Search for the cell housing the specified text and yield its (x, y) center coordinate. 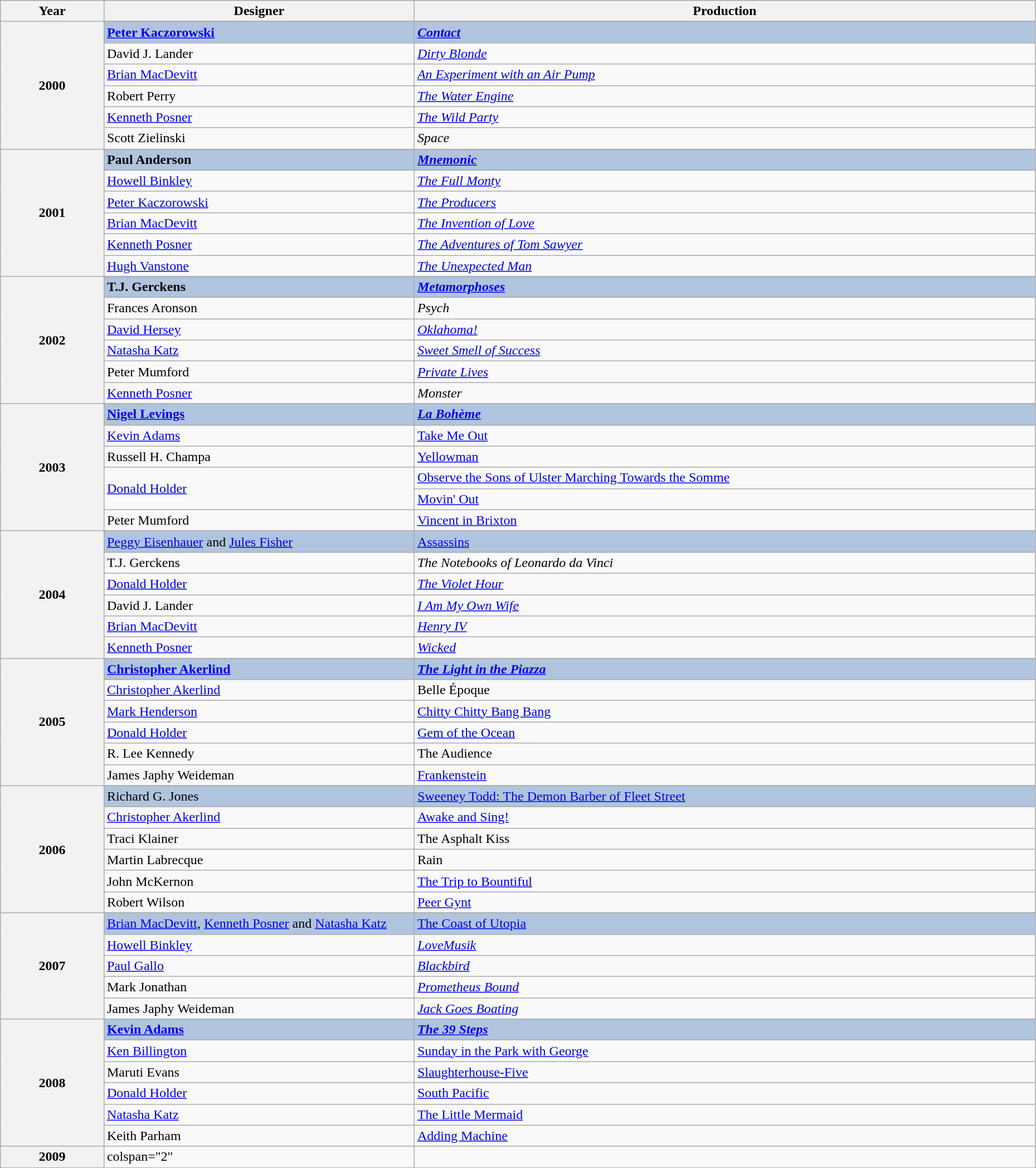
The Producers (724, 202)
Gem of the Ocean (724, 733)
Sunday in the Park with George (724, 1051)
Nigel Levings (259, 414)
Take Me Out (724, 435)
Robert Perry (259, 96)
The Trip to Bountiful (724, 881)
Jack Goes Boating (724, 1009)
R. Lee Kennedy (259, 754)
Slaughterhouse-Five (724, 1072)
2005 (52, 722)
Belle Époque (724, 690)
Vincent in Brixton (724, 520)
The Violet Hour (724, 584)
2001 (52, 212)
Peer Gynt (724, 902)
John McKernon (259, 881)
Frankenstein (724, 775)
2009 (52, 1157)
colspan="2" (259, 1157)
Movin' Out (724, 499)
Peggy Eisenhauer and Jules Fisher (259, 541)
Monster (724, 393)
The Unexpected Man (724, 266)
Russell H. Champa (259, 457)
2000 (52, 85)
2008 (52, 1083)
Observe the Sons of Ulster Marching Towards the Somme (724, 478)
The Audience (724, 754)
South Pacific (724, 1093)
The Coast of Utopia (724, 923)
Mnemonic (724, 159)
Private Lives (724, 372)
Yellowman (724, 457)
Awake and Sing! (724, 817)
Metamorphoses (724, 287)
Contact (724, 32)
Adding Machine (724, 1136)
Wicked (724, 648)
Robert Wilson (259, 902)
Henry IV (724, 627)
2004 (52, 594)
Martin Labrecque (259, 860)
Sweeney Todd: The Demon Barber of Fleet Street (724, 796)
I Am My Own Wife (724, 605)
The Asphalt Kiss (724, 839)
The Adventures of Tom Sawyer (724, 244)
Designer (259, 11)
Year (52, 11)
Keith Parham (259, 1136)
Space (724, 138)
Rain (724, 860)
La Bohème (724, 414)
Paul Anderson (259, 159)
Hugh Vanstone (259, 266)
Richard G. Jones (259, 796)
The Wild Party (724, 117)
Psych (724, 308)
The Light in the Piazza (724, 669)
The Invention of Love (724, 223)
The 39 Steps (724, 1030)
Assassins (724, 541)
Scott Zielinski (259, 138)
2007 (52, 966)
Chitty Chitty Bang Bang (724, 711)
Frances Aronson (259, 308)
David Hersey (259, 329)
The Little Mermaid (724, 1114)
LoveMusik (724, 945)
2002 (52, 340)
Blackbird (724, 966)
Sweet Smell of Success (724, 351)
Dirty Blonde (724, 54)
2003 (52, 467)
Maruti Evans (259, 1072)
Paul Gallo (259, 966)
Mark Henderson (259, 711)
The Notebooks of Leonardo da Vinci (724, 563)
Prometheus Bound (724, 987)
2006 (52, 849)
The Full Monty (724, 181)
Ken Billington (259, 1051)
Oklahoma! (724, 329)
Production (724, 11)
An Experiment with an Air Pump (724, 75)
The Water Engine (724, 96)
Brian MacDevitt, Kenneth Posner and Natasha Katz (259, 923)
Traci Klainer (259, 839)
Mark Jonathan (259, 987)
